Locate the cell with the specified text and output its (X, Y) center coordinate. 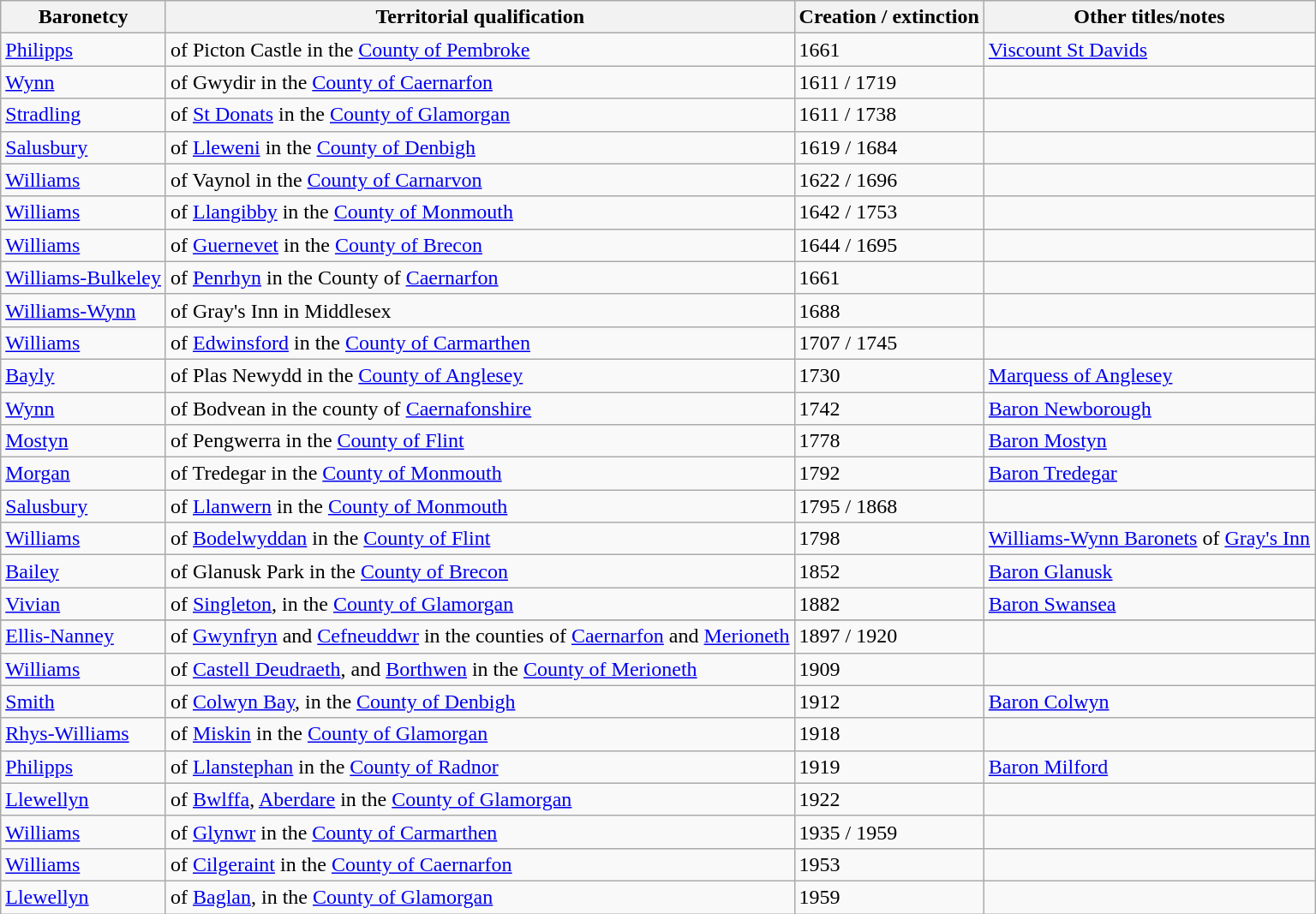
of Pengwerra in the County of Flint (480, 441)
Viscount St Davids (1149, 50)
of Baglan, in the County of Glamorgan (480, 897)
of Penrhyn in the County of Caernarfon (480, 278)
1798 (889, 539)
1642 / 1753 (889, 212)
Smith (84, 702)
of Gray's Inn in Middlesex (480, 310)
Baron Swansea (1149, 604)
Baron Glanusk (1149, 571)
of Vaynol in the County of Carnarvon (480, 180)
Williams-Bulkeley (84, 278)
of Picton Castle in the County of Pembroke (480, 50)
of Plas Newydd in the County of Anglesey (480, 375)
1882 (889, 604)
1795 / 1868 (889, 506)
1953 (889, 864)
of Miskin in the County of Glamorgan (480, 734)
of Bodvean in the county of Caernafonshire (480, 409)
Bailey (84, 571)
1742 (889, 409)
Marquess of Anglesey (1149, 375)
Ellis-Nanney (84, 636)
Williams-Wynn (84, 310)
1919 (889, 767)
1852 (889, 571)
of St Donats in the County of Glamorgan (480, 115)
of Castell Deudraeth, and Borthwen in the County of Merioneth (480, 669)
1707 / 1745 (889, 343)
Creation / extinction (889, 17)
of Bodelwyddan in the County of Flint (480, 539)
1730 (889, 375)
Bayly (84, 375)
1922 (889, 799)
1622 / 1696 (889, 180)
Stradling (84, 115)
Baron Milford (1149, 767)
of Gwynfryn and Cefneuddwr in the counties of Caernarfon and Merioneth (480, 636)
1909 (889, 669)
Territorial qualification (480, 17)
of Edwinsford in the County of Carmarthen (480, 343)
Morgan (84, 474)
1619 / 1684 (889, 147)
1611 / 1719 (889, 82)
of Singleton, in the County of Glamorgan (480, 604)
1644 / 1695 (889, 245)
Baronetcy (84, 17)
of Tredegar in the County of Monmouth (480, 474)
1688 (889, 310)
Baron Colwyn (1149, 702)
Baron Newborough (1149, 409)
of Cilgeraint in the County of Caernarfon (480, 864)
1918 (889, 734)
1912 (889, 702)
1792 (889, 474)
Vivian (84, 604)
Other titles/notes (1149, 17)
1611 / 1738 (889, 115)
of Llangibby in the County of Monmouth (480, 212)
Baron Tredegar (1149, 474)
of Glynwr in the County of Carmarthen (480, 832)
1935 / 1959 (889, 832)
Baron Mostyn (1149, 441)
of Bwlffa, Aberdare in the County of Glamorgan (480, 799)
Williams-Wynn Baronets of Gray's Inn (1149, 539)
of Llanwern in the County of Monmouth (480, 506)
Rhys-Williams (84, 734)
of Guernevet in the County of Brecon (480, 245)
of Colwyn Bay, in the County of Denbigh (480, 702)
Mostyn (84, 441)
1778 (889, 441)
of Llanstephan in the County of Radnor (480, 767)
1959 (889, 897)
of Glanusk Park in the County of Brecon (480, 571)
1897 / 1920 (889, 636)
of Lleweni in the County of Denbigh (480, 147)
of Gwydir in the County of Caernarfon (480, 82)
